Return the [x, y] coordinate for the center point of the cell that contains the specified text.  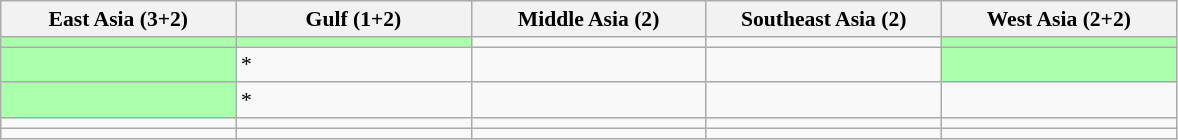
West Asia (2+2) [1058, 19]
Gulf (1+2) [354, 19]
Middle Asia (2) [588, 19]
Southeast Asia (2) [824, 19]
East Asia (3+2) [118, 19]
